Find where the given text appears and provide that cell's center as (X, Y) coordinate. 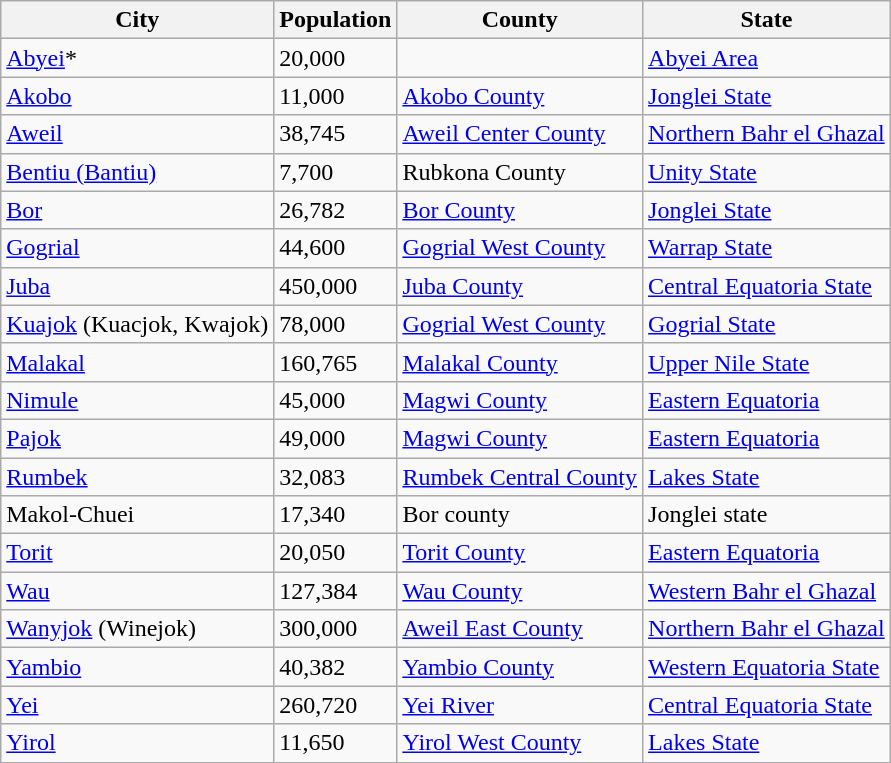
450,000 (336, 286)
Warrap State (767, 248)
Rumbek (138, 477)
Abyei* (138, 58)
Yambio County (520, 667)
Wau County (520, 591)
78,000 (336, 324)
32,083 (336, 477)
City (138, 20)
State (767, 20)
Juba County (520, 286)
11,000 (336, 96)
Yei River (520, 705)
Gogrial State (767, 324)
Yambio (138, 667)
Rumbek Central County (520, 477)
20,000 (336, 58)
Western Bahr el Ghazal (767, 591)
38,745 (336, 134)
40,382 (336, 667)
Akobo County (520, 96)
17,340 (336, 515)
Aweil (138, 134)
Jonglei state (767, 515)
Akobo (138, 96)
300,000 (336, 629)
Yei (138, 705)
Aweil East County (520, 629)
Unity State (767, 172)
Bor (138, 210)
Aweil Center County (520, 134)
Juba (138, 286)
Bentiu (Bantiu) (138, 172)
49,000 (336, 438)
Bor county (520, 515)
County (520, 20)
Makol-Chuei (138, 515)
Nimule (138, 400)
11,650 (336, 743)
Upper Nile State (767, 362)
Wau (138, 591)
Western Equatoria State (767, 667)
Rubkona County (520, 172)
127,384 (336, 591)
44,600 (336, 248)
160,765 (336, 362)
Torit County (520, 553)
Malakal (138, 362)
Yirol West County (520, 743)
Abyei Area (767, 58)
Malakal County (520, 362)
7,700 (336, 172)
26,782 (336, 210)
260,720 (336, 705)
Torit (138, 553)
Gogrial (138, 248)
45,000 (336, 400)
Population (336, 20)
Yirol (138, 743)
Wanyjok (Winejok) (138, 629)
Kuajok (Kuacjok, Kwajok) (138, 324)
20,050 (336, 553)
Pajok (138, 438)
Bor County (520, 210)
